Detect which cell encompasses the target text, then output its [x, y] center coordinate. 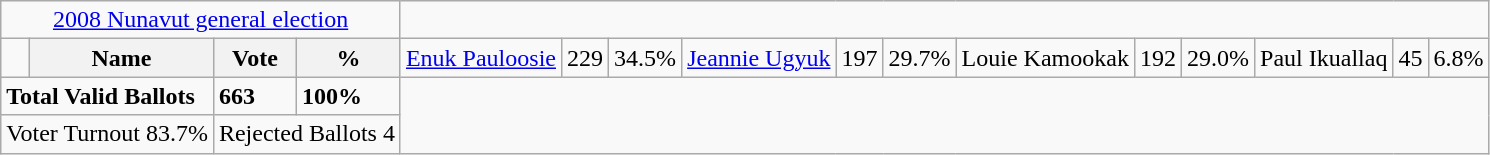
192 [1158, 58]
6.8% [1458, 58]
Jeannie Ugyuk [759, 58]
197 [860, 58]
Name [121, 58]
2008 Nunavut general election [201, 20]
Voter Turnout 83.7% [108, 134]
% [349, 58]
Rejected Ballots 4 [306, 134]
34.5% [646, 58]
229 [584, 58]
29.0% [1218, 58]
29.7% [920, 58]
Enuk Pauloosie [480, 58]
45 [1410, 58]
Louie Kamookak [1045, 58]
Total Valid Ballots [108, 96]
100% [349, 96]
663 [254, 96]
Paul Ikuallaq [1324, 58]
Vote [254, 58]
